Identify which cell holds the provided text, then report its (X, Y) central coordinate. 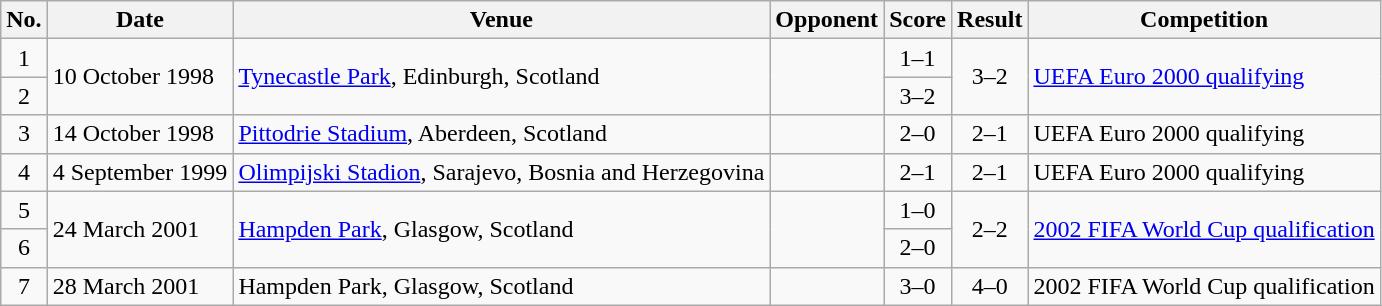
Olimpijski Stadion, Sarajevo, Bosnia and Herzegovina (502, 172)
24 March 2001 (140, 229)
Date (140, 20)
10 October 1998 (140, 77)
4 (24, 172)
Competition (1204, 20)
14 October 1998 (140, 134)
2–2 (990, 229)
4 September 1999 (140, 172)
Tynecastle Park, Edinburgh, Scotland (502, 77)
1–0 (918, 210)
5 (24, 210)
No. (24, 20)
2 (24, 96)
Opponent (827, 20)
4–0 (990, 286)
3 (24, 134)
Venue (502, 20)
Score (918, 20)
1–1 (918, 58)
7 (24, 286)
Pittodrie Stadium, Aberdeen, Scotland (502, 134)
6 (24, 248)
28 March 2001 (140, 286)
1 (24, 58)
Result (990, 20)
3–0 (918, 286)
